Return (X, Y) of the center of cell containing provided text 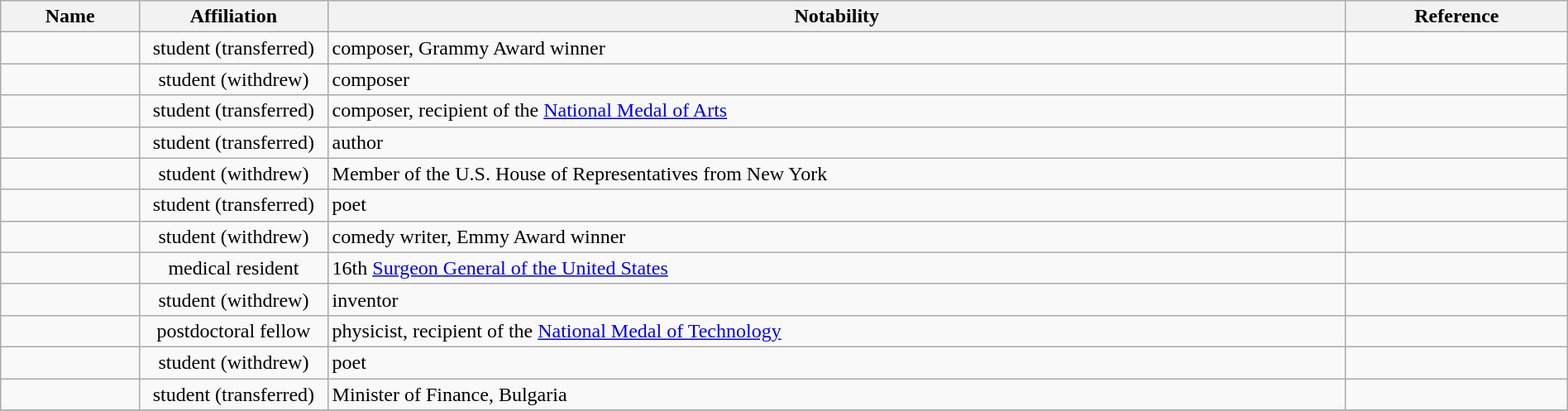
16th Surgeon General of the United States (837, 268)
comedy writer, Emmy Award winner (837, 237)
postdoctoral fellow (233, 331)
Member of the U.S. House of Representatives from New York (837, 174)
Affiliation (233, 17)
Notability (837, 17)
inventor (837, 299)
composer, recipient of the National Medal of Arts (837, 111)
composer, Grammy Award winner (837, 48)
Reference (1456, 17)
physicist, recipient of the National Medal of Technology (837, 331)
medical resident (233, 268)
Name (70, 17)
author (837, 142)
Minister of Finance, Bulgaria (837, 394)
composer (837, 79)
